Pinpoint the cell where the given text exists, returning its (x, y) midpoint coordinate. 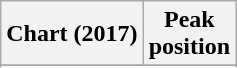
Chart (2017) (72, 34)
Peak position (189, 34)
